Pinpoint the cell where the given text exists, returning its [x, y] midpoint coordinate. 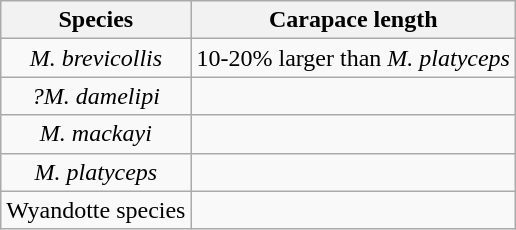
Carapace length [354, 20]
10-20% larger than M. platyceps [354, 58]
M. mackayi [96, 134]
M. brevicollis [96, 58]
Wyandotte species [96, 210]
M. platyceps [96, 172]
Species [96, 20]
?M. damelipi [96, 96]
